Extract the [x, y] coordinate from the center of the cell holding the provided text.  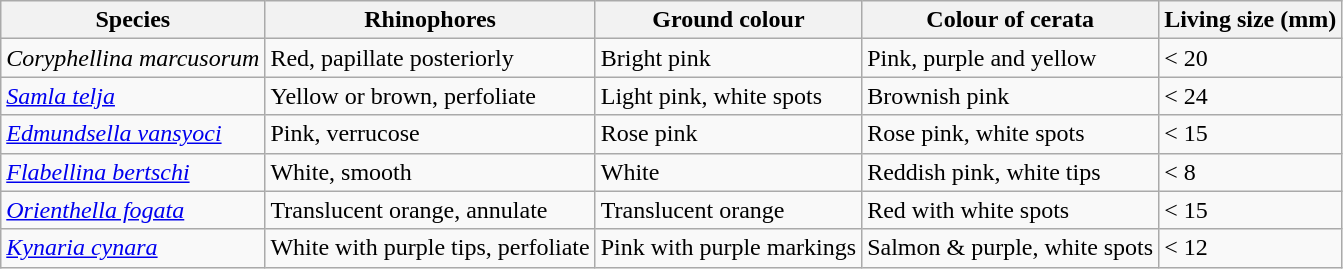
Living size (mm) [1250, 20]
Translucent orange [728, 210]
Flabellina bertschi [133, 172]
Pink with purple markings [728, 248]
Rose pink, white spots [1010, 134]
< 24 [1250, 96]
White [728, 172]
Translucent orange, annulate [430, 210]
Rhinophores [430, 20]
Brownish pink [1010, 96]
Colour of cerata [1010, 20]
Red with white spots [1010, 210]
Pink, verrucose [430, 134]
Coryphellina marcusorum [133, 58]
White, smooth [430, 172]
White with purple tips, perfoliate [430, 248]
Ground colour [728, 20]
Red, papillate posteriorly [430, 58]
< 20 [1250, 58]
Species [133, 20]
Reddish pink, white tips [1010, 172]
Edmundsella vansyoci [133, 134]
Rose pink [728, 134]
< 12 [1250, 248]
Light pink, white spots [728, 96]
Yellow or brown, perfoliate [430, 96]
Orienthella fogata [133, 210]
Samla telja [133, 96]
Kynaria cynara [133, 248]
Bright pink [728, 58]
Pink, purple and yellow [1010, 58]
< 8 [1250, 172]
Salmon & purple, white spots [1010, 248]
